Pinpoint the cell where the given text exists, returning its (x, y) midpoint coordinate. 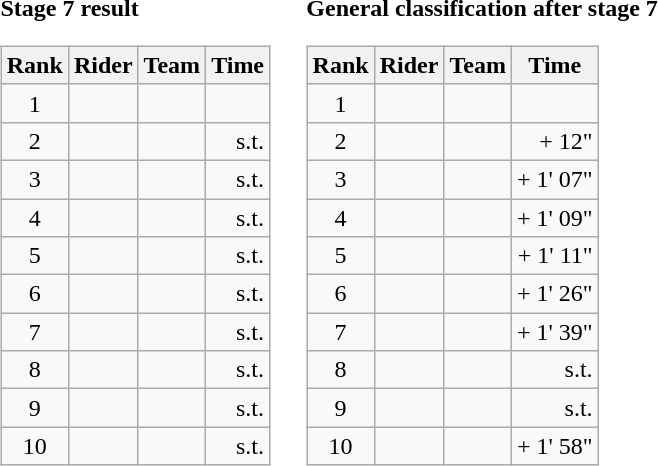
+ 1' 58" (554, 446)
+ 1' 26" (554, 294)
+ 12" (554, 141)
+ 1' 09" (554, 217)
+ 1' 39" (554, 332)
+ 1' 07" (554, 179)
+ 1' 11" (554, 256)
